From the cell containing the given text, extract its center point as (x, y) coordinate. 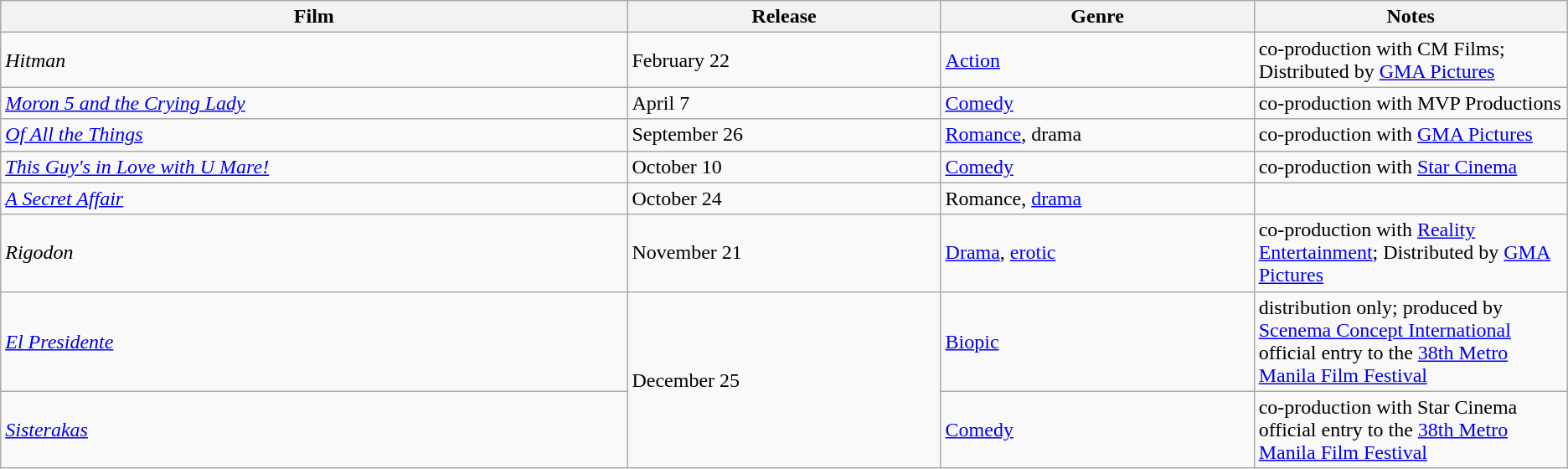
Hitman (314, 60)
Film (314, 17)
El Presidente (314, 342)
co-production with Reality Entertainment; Distributed by GMA Pictures (1411, 253)
Genre (1097, 17)
co-production with MVP Productions (1411, 103)
December 25 (784, 380)
co-production with Star Cinemaofficial entry to the 38th Metro Manila Film Festival (1411, 430)
October 24 (784, 198)
co-production with Star Cinema (1411, 167)
November 21 (784, 253)
April 7 (784, 103)
Action (1097, 60)
Sisterakas (314, 430)
Biopic (1097, 342)
co-production with GMA Pictures (1411, 135)
September 26 (784, 135)
co-production with CM Films; Distributed by GMA Pictures (1411, 60)
October 10 (784, 167)
This Guy's in Love with U Mare! (314, 167)
Moron 5 and the Crying Lady (314, 103)
Release (784, 17)
Drama, erotic (1097, 253)
A Secret Affair (314, 198)
distribution only; produced by Scenema Concept Internationalofficial entry to the 38th Metro Manila Film Festival (1411, 342)
February 22 (784, 60)
Rigodon (314, 253)
Of All the Things (314, 135)
Notes (1411, 17)
